Return the [X, Y] coordinate for the center point of the cell that contains the specified text.  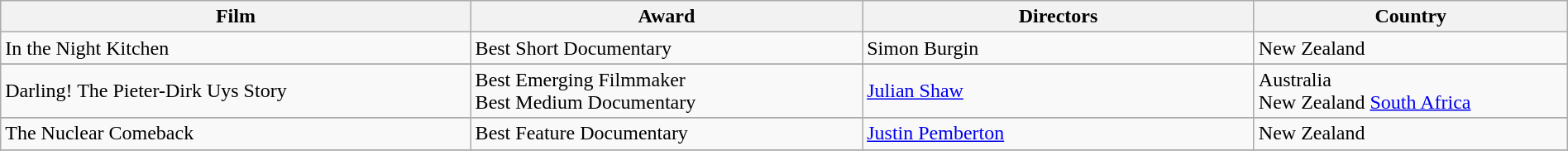
Best Feature Documentary [667, 134]
Award [667, 17]
Best Short Documentary [667, 48]
Directors [1059, 17]
Simon Burgin [1059, 48]
AustraliaNew Zealand South Africa [1411, 91]
The Nuclear Comeback [236, 134]
Country [1411, 17]
Film [236, 17]
In the Night Kitchen [236, 48]
Best Emerging FilmmakerBest Medium Documentary [667, 91]
Justin Pemberton [1059, 134]
Julian Shaw [1059, 91]
Darling! The Pieter-Dirk Uys Story [236, 91]
